From the cell containing the given text, extract its center point as [X, Y] coordinate. 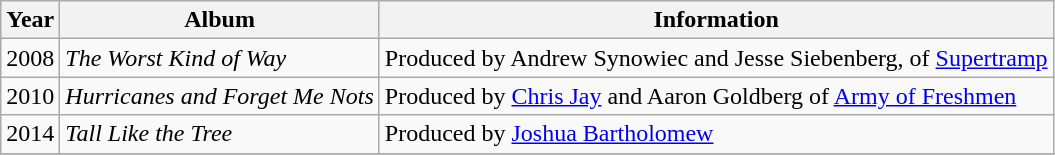
Tall Like the Tree [220, 134]
Produced by Joshua Bartholomew [716, 134]
2008 [30, 58]
2014 [30, 134]
Produced by Andrew Synowiec and Jesse Siebenberg, of Supertramp [716, 58]
Produced by Chris Jay and Aaron Goldberg of Army of Freshmen [716, 96]
Album [220, 20]
Hurricanes and Forget Me Nots [220, 96]
2010 [30, 96]
The Worst Kind of Way [220, 58]
Information [716, 20]
Year [30, 20]
